From the cell containing the given text, extract its center point as [X, Y] coordinate. 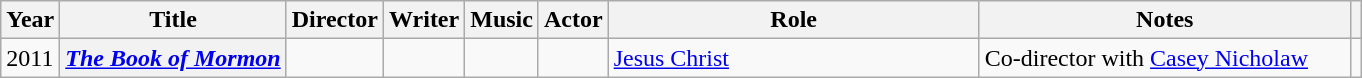
Music [502, 20]
2011 [30, 58]
The Book of Mormon [173, 58]
Role [794, 20]
Writer [424, 20]
Jesus Christ [794, 58]
Director [334, 20]
Title [173, 20]
Notes [1164, 20]
Co-director with Casey Nicholaw [1164, 58]
Year [30, 20]
Actor [573, 20]
